Return [x, y] of the center of cell containing provided text 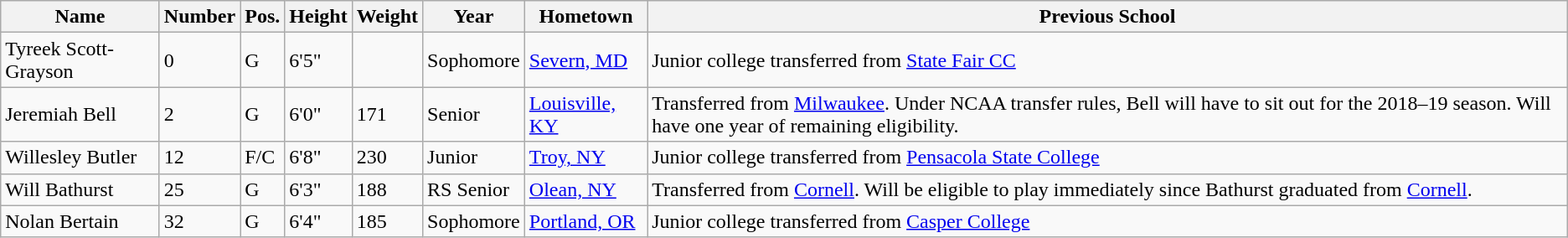
6'4" [318, 221]
Hometown [585, 17]
6'8" [318, 158]
185 [387, 221]
32 [199, 221]
Louisville, KY [585, 114]
2 [199, 114]
Jeremiah Bell [80, 114]
Pos. [263, 17]
6'3" [318, 189]
Willesley Butler [80, 158]
Number [199, 17]
Junior college transferred from Casper College [1107, 221]
Junior [474, 158]
Will Bathurst [80, 189]
Tyreek Scott-Grayson [80, 60]
RS Senior [474, 189]
171 [387, 114]
230 [387, 158]
Junior college transferred from State Fair CC [1107, 60]
Portland, OR [585, 221]
6'0" [318, 114]
0 [199, 60]
6'5" [318, 60]
188 [387, 189]
Junior college transferred from Pensacola State College [1107, 158]
Previous School [1107, 17]
Transferred from Milwaukee. Under NCAA transfer rules, Bell will have to sit out for the 2018–19 season. Will have one year of remaining eligibility. [1107, 114]
Severn, MD [585, 60]
25 [199, 189]
Transferred from Cornell. Will be eligible to play immediately since Bathurst graduated from Cornell. [1107, 189]
12 [199, 158]
F/C [263, 158]
Height [318, 17]
Senior [474, 114]
Troy, NY [585, 158]
Year [474, 17]
Nolan Bertain [80, 221]
Weight [387, 17]
Olean, NY [585, 189]
Name [80, 17]
